Capture the cell that displays the provided text and extract its [X, Y] central coordinate. 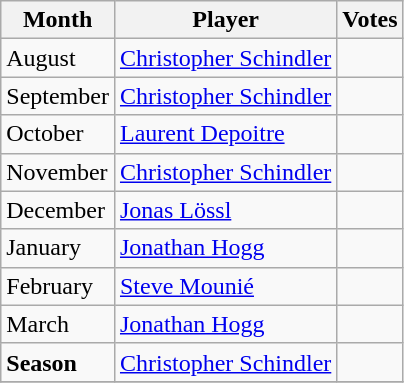
February [58, 286]
Steve Mounié [225, 286]
November [58, 172]
September [58, 96]
Laurent Depoitre [225, 134]
Month [58, 20]
Votes [370, 20]
Jonas Lössl [225, 210]
August [58, 58]
October [58, 134]
December [58, 210]
Season [58, 362]
January [58, 248]
Player [225, 20]
March [58, 324]
